Identify which cell holds the provided text, then report its [X, Y] central coordinate. 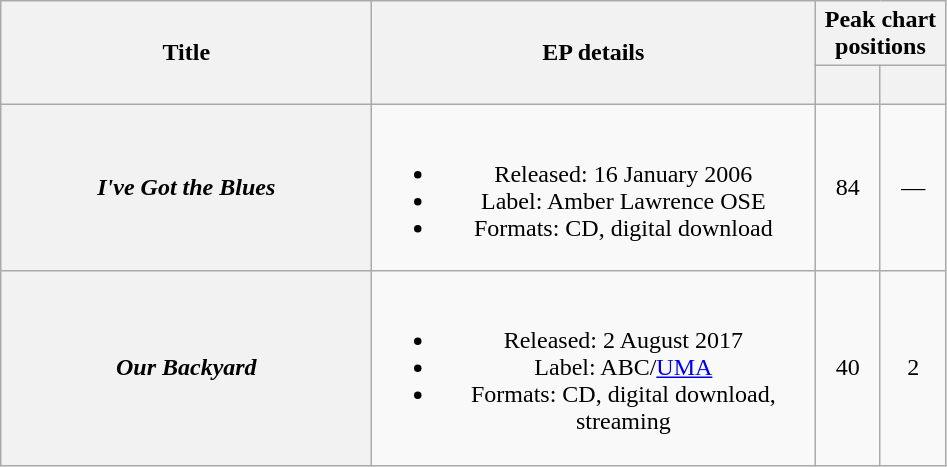
Title [186, 52]
Released: 2 August 2017Label: ABC/UMA Formats: CD, digital download, streaming [594, 368]
EP details [594, 52]
— [913, 188]
84 [848, 188]
Released: 16 January 2006Label: Amber Lawrence OSE Formats: CD, digital download [594, 188]
I've Got the Blues [186, 188]
Peak chartpositions [880, 34]
40 [848, 368]
Our Backyard [186, 368]
2 [913, 368]
